Return the (X, Y) coordinate for the center point of the cell that contains the specified text.  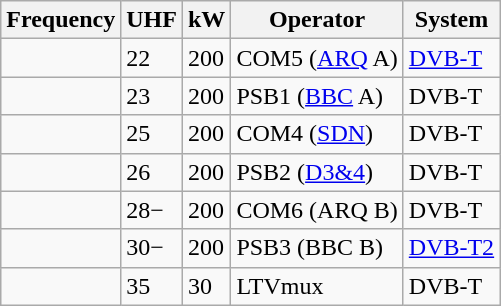
28− (152, 210)
30 (206, 286)
22 (152, 58)
COM5 (ARQ A) (317, 58)
PSB1 (BBC A) (317, 96)
35 (152, 286)
UHF (152, 20)
Operator (317, 20)
25 (152, 134)
30− (152, 248)
COM4 (SDN) (317, 134)
23 (152, 96)
System (451, 20)
LTVmux (317, 286)
PSB3 (BBC B) (317, 248)
PSB2 (D3&4) (317, 172)
kW (206, 20)
COM6 (ARQ B) (317, 210)
26 (152, 172)
DVB-T2 (451, 248)
Frequency (61, 20)
